Search for the cell housing the specified text and yield its [x, y] center coordinate. 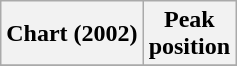
Chart (2002) [72, 34]
Peakposition [189, 34]
